From the cell containing the given text, extract its center point as [X, Y] coordinate. 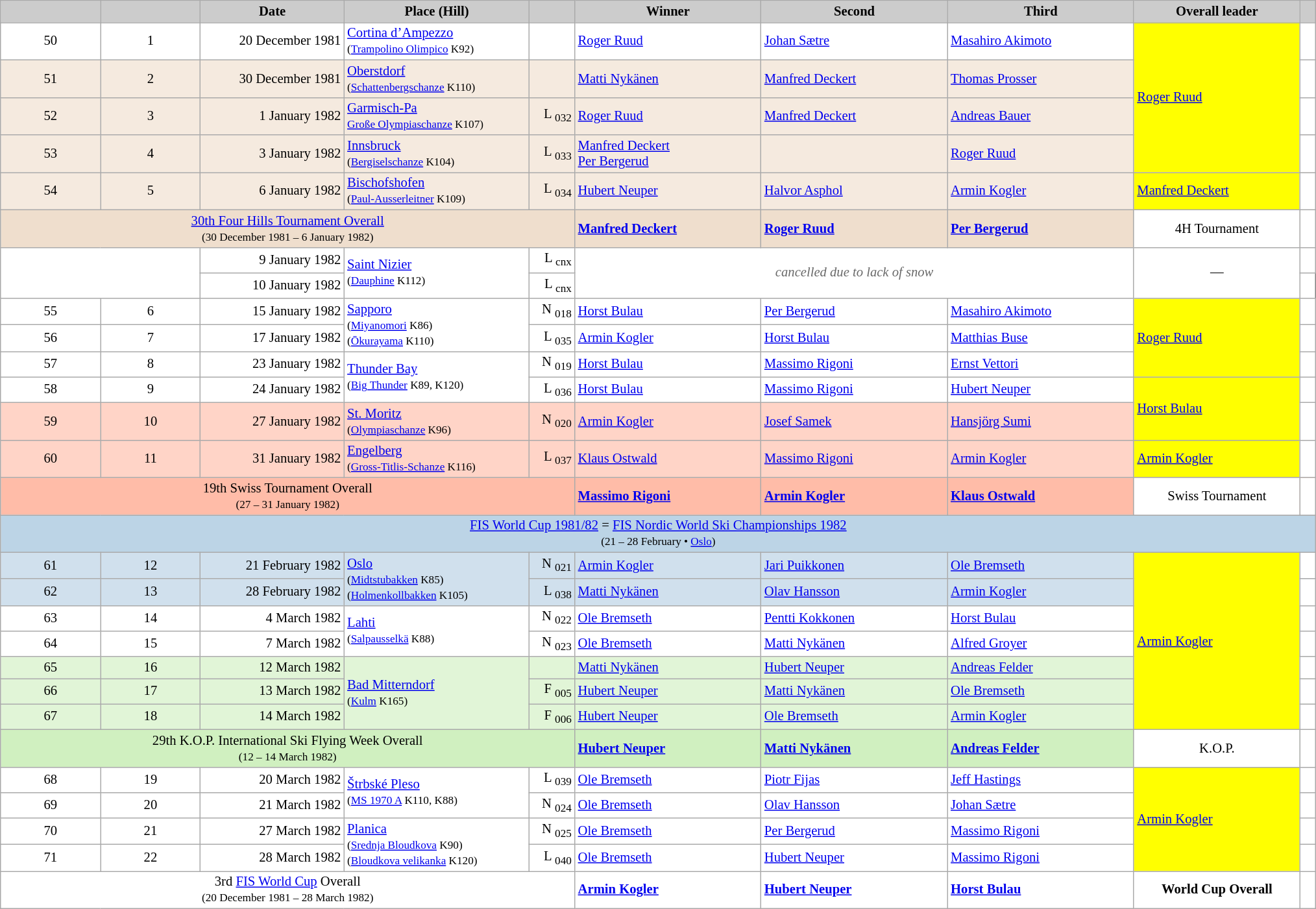
Third [1041, 11]
15 [151, 644]
7 [151, 337]
F 005 [552, 690]
N 023 [552, 644]
66 [51, 690]
N 025 [552, 830]
8 [151, 363]
27 January 1982 [273, 421]
6 January 1982 [273, 191]
3rd FIS World Cup Overall(20 December 1981 – 28 March 1982) [288, 890]
4H Tournament [1217, 228]
17 [151, 690]
St. Moritz(Olympiaschanze K96) [437, 421]
61 [51, 566]
5 [151, 191]
N 018 [552, 311]
28 February 1982 [273, 592]
Winner [668, 11]
69 [51, 805]
3 January 1982 [273, 154]
L 036 [552, 389]
27 March 1982 [273, 830]
20 March 1982 [273, 780]
Bad Mitterndorf(Kulm K165) [437, 693]
Ernst Vettori [1041, 363]
World Cup Overall [1217, 890]
13 March 1982 [273, 690]
Matthias Buse [1041, 337]
54 [51, 191]
Bischofshofen(Paul-Ausserleitner K109) [437, 191]
Jeff Hastings [1041, 780]
4 March 1982 [273, 618]
13 [151, 592]
28 March 1982 [273, 858]
Štrbské Pleso(MS 1970 A K110, K88) [437, 793]
56 [51, 337]
70 [51, 830]
Oberstdorf(Schattenbergschanze K110) [437, 79]
22 [151, 858]
Piotr Fijas [854, 780]
Innsbruck(Bergiselschanze K104) [437, 154]
N 024 [552, 805]
Place (Hill) [437, 11]
9 January 1982 [273, 260]
31 January 1982 [273, 459]
65 [51, 668]
N 020 [552, 421]
L 032 [552, 116]
19 [151, 780]
18 [151, 716]
Alfred Groyer [1041, 644]
Second [854, 11]
30 December 1981 [273, 79]
9 [151, 389]
19th Swiss Tournament Overall(27 – 31 January 1982) [288, 496]
Swiss Tournament [1217, 496]
21 March 1982 [273, 805]
21 February 1982 [273, 566]
20 [151, 805]
L 035 [552, 337]
10 January 1982 [273, 285]
Garmisch-PaGroße Olympiaschanze K107) [437, 116]
Oslo(Midtstubakken K85)(Holmenkollbakken K105) [437, 579]
Josef Samek [854, 421]
F 006 [552, 716]
20 December 1981 [273, 41]
21 [151, 830]
Andreas Bauer [1041, 116]
1 [151, 41]
2 [151, 79]
30th Four Hills Tournament Overall(30 December 1981 – 6 January 1982) [288, 228]
53 [51, 154]
63 [51, 618]
— [1217, 273]
Thunder Bay(Big Thunder K89, K120) [437, 376]
L 034 [552, 191]
23 January 1982 [273, 363]
Manfred Deckert Per Bergerud [668, 154]
Jari Puikkonen [854, 566]
14 March 1982 [273, 716]
51 [51, 79]
71 [51, 858]
11 [151, 459]
62 [51, 592]
58 [51, 389]
16 [151, 668]
29th K.O.P. International Ski Flying Week Overall(12 – 14 March 1982) [288, 748]
52 [51, 116]
K.O.P. [1217, 748]
17 January 1982 [273, 337]
Overall leader [1217, 11]
Pentti Kokkonen [854, 618]
68 [51, 780]
L 039 [552, 780]
L 033 [552, 154]
cancelled due to lack of snow [855, 273]
4 [151, 154]
N 022 [552, 618]
60 [51, 459]
Engelberg(Gross-Titlis-Schanze K116) [437, 459]
67 [51, 716]
FIS World Cup 1981/82 = FIS Nordic World Ski Championships 1982(21 – 28 February • Oslo) [658, 533]
57 [51, 363]
Lahti(Salpausselkä K88) [437, 631]
Thomas Prosser [1041, 79]
7 March 1982 [273, 644]
64 [51, 644]
Planica(Srednja Bloudkova K90)(Bloudkova velikanka K120) [437, 844]
24 January 1982 [273, 389]
Cortina d’Ampezzo(Trampolino Olimpico K92) [437, 41]
15 January 1982 [273, 311]
L 040 [552, 858]
50 [51, 41]
L 038 [552, 592]
L 037 [552, 459]
Halvor Asphol [854, 191]
12 March 1982 [273, 668]
55 [51, 311]
6 [151, 311]
59 [51, 421]
3 [151, 116]
N 021 [552, 566]
1 January 1982 [273, 116]
12 [151, 566]
Sapporo(Miyanomori K86)(Ōkurayama K110) [437, 325]
10 [151, 421]
Hansjörg Sumi [1041, 421]
Saint Nizier(Dauphine K112) [437, 273]
N 019 [552, 363]
14 [151, 618]
Date [273, 11]
